Output the (X, Y) coordinate of the center of the cell containing the given text.  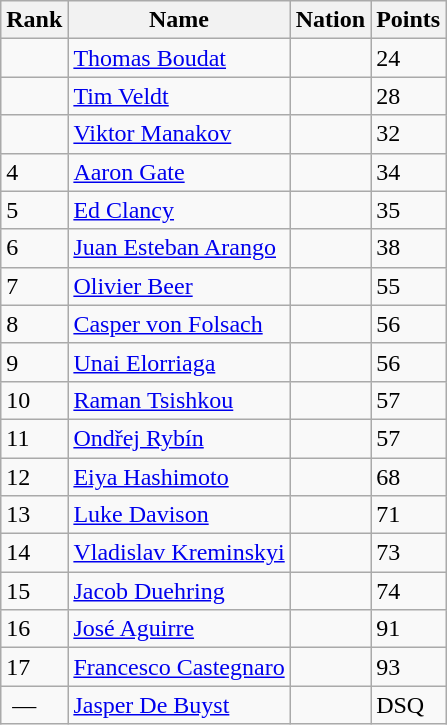
Jacob Duehring (179, 591)
74 (408, 591)
16 (34, 629)
35 (408, 210)
71 (408, 515)
10 (34, 400)
7 (34, 286)
Nation (330, 20)
55 (408, 286)
Jasper De Buyst (179, 705)
Name (179, 20)
Thomas Boudat (179, 58)
Aaron Gate (179, 172)
Ed Clancy (179, 210)
13 (34, 515)
34 (408, 172)
Olivier Beer (179, 286)
28 (408, 96)
Francesco Castegnaro (179, 667)
68 (408, 477)
17 (34, 667)
José Aguirre (179, 629)
Luke Davison (179, 515)
4 (34, 172)
DSQ (408, 705)
Casper von Folsach (179, 324)
91 (408, 629)
Points (408, 20)
Unai Elorriaga (179, 362)
8 (34, 324)
9 (34, 362)
Tim Veldt (179, 96)
12 (34, 477)
— (34, 705)
5 (34, 210)
32 (408, 134)
Juan Esteban Arango (179, 248)
14 (34, 553)
93 (408, 667)
6 (34, 248)
Rank (34, 20)
38 (408, 248)
15 (34, 591)
Viktor Manakov (179, 134)
11 (34, 438)
Eiya Hashimoto (179, 477)
Ondřej Rybín (179, 438)
Vladislav Kreminskyi (179, 553)
Raman Tsishkou (179, 400)
24 (408, 58)
73 (408, 553)
